Pinpoint the cell where the given text exists, returning its [X, Y] midpoint coordinate. 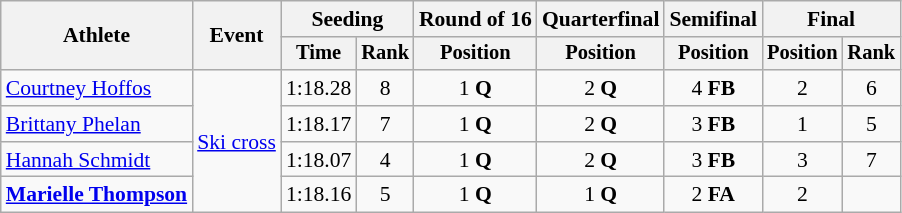
4 FB [713, 88]
3 [802, 160]
Courtney Hoffos [96, 88]
6 [872, 88]
Ski cross [236, 141]
1:18.16 [318, 195]
2 FA [713, 195]
Marielle Thompson [96, 195]
Time [318, 54]
4 [385, 160]
8 [385, 88]
1:18.07 [318, 160]
Brittany Phelan [96, 124]
1:18.28 [318, 88]
1:18.17 [318, 124]
Final [831, 19]
Semifinal [713, 19]
Athlete [96, 36]
Round of 16 [476, 19]
Seeding [348, 19]
1 [802, 124]
Hannah Schmidt [96, 160]
Quarterfinal [601, 19]
Event [236, 36]
